Scan for the cell matching the given text and deliver its (X, Y) coordinate at center. 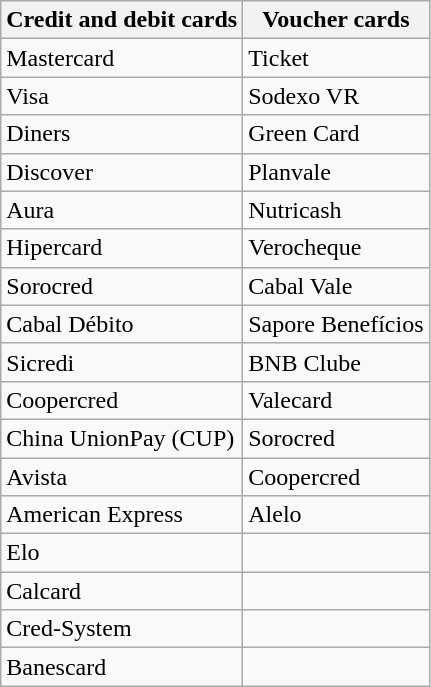
Banescard (122, 667)
Diners (122, 134)
Valecard (336, 400)
Nutricash (336, 210)
Discover (122, 172)
Calcard (122, 591)
American Express (122, 515)
Elo (122, 553)
Credit and debit cards (122, 20)
Cabal Vale (336, 286)
Sicredi (122, 362)
Avista (122, 477)
Alelo (336, 515)
Cred-System (122, 629)
Ticket (336, 58)
Planvale (336, 172)
Cabal Débito (122, 324)
BNB Clube (336, 362)
Voucher cards (336, 20)
Hipercard (122, 248)
Sapore Benefícios (336, 324)
Verocheque (336, 248)
Mastercard (122, 58)
Green Card (336, 134)
China UnionPay (CUP) (122, 438)
Sodexo VR (336, 96)
Aura (122, 210)
Visa (122, 96)
